Provide the (x, y) coordinate of the cell's center where the given text is located.  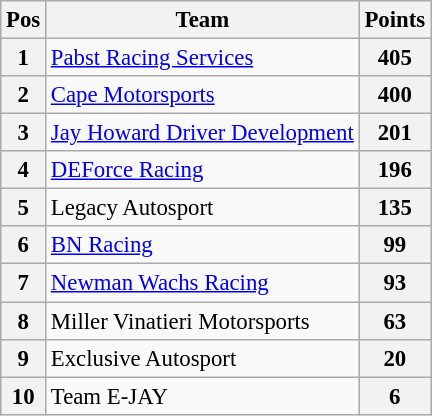
20 (394, 358)
Miller Vinatieri Motorsports (203, 321)
Jay Howard Driver Development (203, 133)
400 (394, 95)
DEForce Racing (203, 170)
63 (394, 321)
196 (394, 170)
Exclusive Autosport (203, 358)
Team E-JAY (203, 396)
Points (394, 20)
4 (24, 170)
Cape Motorsports (203, 95)
Team (203, 20)
7 (24, 283)
5 (24, 208)
201 (394, 133)
Newman Wachs Racing (203, 283)
405 (394, 58)
Pos (24, 20)
10 (24, 396)
9 (24, 358)
2 (24, 95)
BN Racing (203, 245)
1 (24, 58)
93 (394, 283)
Pabst Racing Services (203, 58)
135 (394, 208)
8 (24, 321)
3 (24, 133)
99 (394, 245)
Legacy Autosport (203, 208)
